Pinpoint the cell where the given text exists, returning its (x, y) midpoint coordinate. 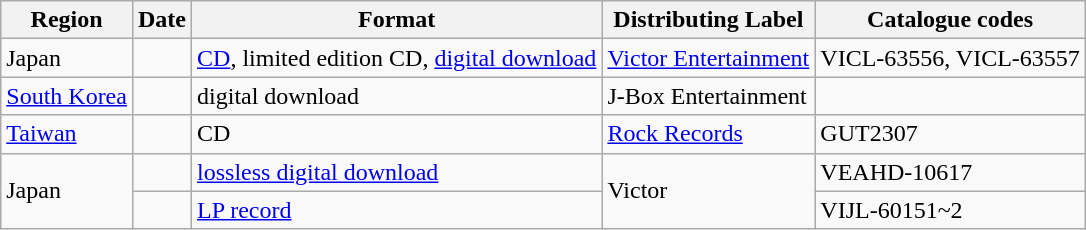
Taiwan (67, 134)
CD (397, 134)
LP record (397, 210)
Region (67, 20)
Date (162, 20)
Distributing Label (708, 20)
VICL-63556, VICL-63557 (950, 58)
Victor (708, 191)
Victor Entertainment (708, 58)
GUT2307 (950, 134)
J-Box Entertainment (708, 96)
Catalogue codes (950, 20)
lossless digital download (397, 172)
VEAHD-10617 (950, 172)
Format (397, 20)
South Korea (67, 96)
VIJL-60151~2 (950, 210)
Rock Records (708, 134)
digital download (397, 96)
CD, limited edition CD, digital download (397, 58)
